Scan for the cell matching the given text and deliver its (x, y) coordinate at center. 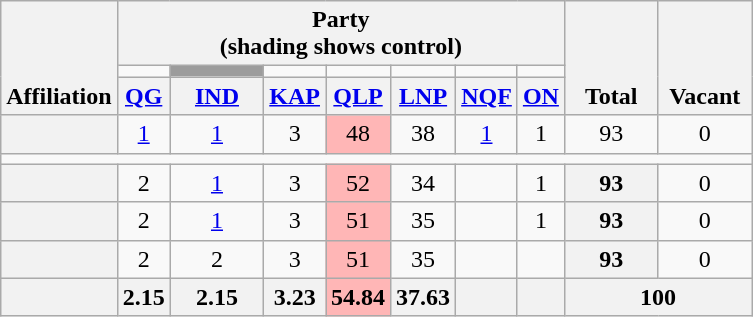
ON (540, 96)
37.63 (424, 297)
38 (424, 134)
Party (shading shows control) (340, 34)
QLP (358, 96)
3.23 (295, 297)
KAP (295, 96)
48 (358, 134)
LNP (424, 96)
NQF (487, 96)
Vacant (705, 58)
IND (217, 96)
34 (424, 183)
Affiliation (59, 58)
Total (611, 58)
54.84 (358, 297)
100 (658, 297)
52 (358, 183)
QG (144, 96)
